Identify which cell holds the provided text, then report its [X, Y] central coordinate. 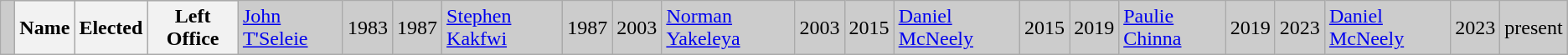
Left Office [193, 28]
present [1534, 28]
1983 [367, 28]
John T'Seleie [290, 28]
Paulie Chinna [1173, 28]
Norman Yakeleya [729, 28]
Stephen Kakfwi [503, 28]
Name [45, 28]
Elected [111, 28]
